Return [x, y] of the center of cell containing provided text 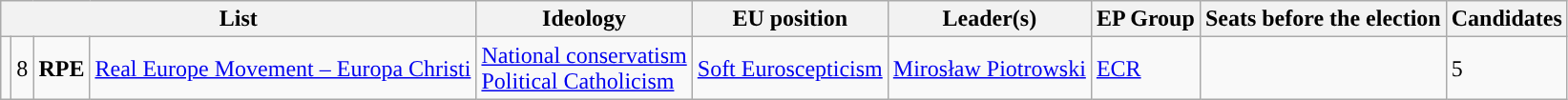
EP Group [1145, 19]
8 [23, 69]
Candidates [1506, 19]
National conservatismPolitical Catholicism [584, 69]
EU position [790, 19]
List [239, 19]
Mirosław Piotrowski [989, 69]
RPE [61, 69]
5 [1506, 69]
Leader(s) [989, 19]
ECR [1145, 69]
Real Europe Movement – Europa Christi [282, 69]
Soft Euroscepticism [790, 69]
Seats before the election [1323, 19]
Ideology [584, 19]
